Scan for the cell matching the given text and deliver its [X, Y] coordinate at center. 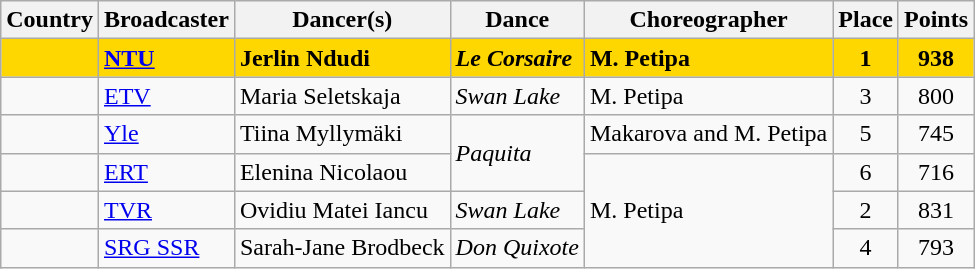
3 [866, 96]
2 [866, 210]
Le Corsaire [517, 58]
Jerlin Ndudi [342, 58]
Choreographer [708, 20]
4 [866, 248]
6 [866, 172]
Sarah-Jane Brodbeck [342, 248]
938 [936, 58]
Dance [517, 20]
Makarova and M. Petipa [708, 134]
831 [936, 210]
Elenina Nicolaou [342, 172]
Points [936, 20]
ERT [166, 172]
Place [866, 20]
Tiina Myllymäki [342, 134]
800 [936, 96]
Paquita [517, 153]
NTU [166, 58]
Don Quixote [517, 248]
SRG SSR [166, 248]
Dancer(s) [342, 20]
Country [50, 20]
TVR [166, 210]
1 [866, 58]
Broadcaster [166, 20]
793 [936, 248]
Ovidiu Matei Iancu [342, 210]
ETV [166, 96]
Maria Seletskaja [342, 96]
Yle [166, 134]
745 [936, 134]
716 [936, 172]
5 [866, 134]
